From the cell containing the given text, extract its center point as (X, Y) coordinate. 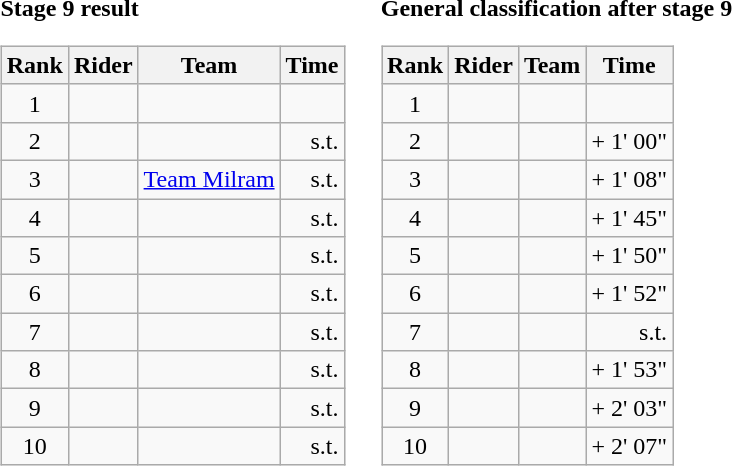
Team Milram (209, 179)
+ 1' 50" (630, 256)
+ 1' 53" (630, 370)
+ 1' 52" (630, 294)
+ 1' 45" (630, 217)
+ 1' 08" (630, 179)
+ 2' 07" (630, 446)
+ 2' 03" (630, 408)
+ 1' 00" (630, 141)
